Extract the [x, y] coordinate from the center of the cell holding the provided text.  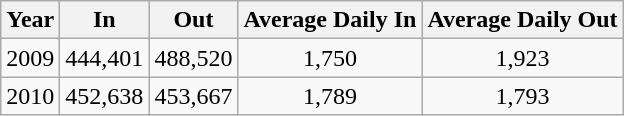
488,520 [194, 58]
Out [194, 20]
2009 [30, 58]
1,789 [330, 96]
1,923 [522, 58]
In [104, 20]
1,793 [522, 96]
Average Daily In [330, 20]
1,750 [330, 58]
452,638 [104, 96]
Year [30, 20]
453,667 [194, 96]
2010 [30, 96]
Average Daily Out [522, 20]
444,401 [104, 58]
